Return [x, y] of the center of cell containing provided text 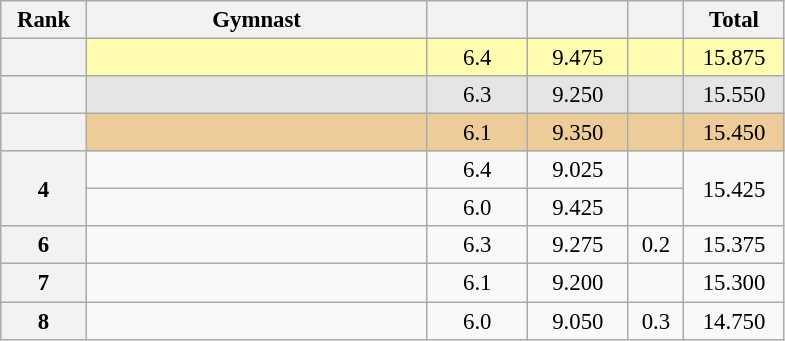
15.375 [734, 245]
0.2 [656, 245]
9.200 [578, 283]
9.050 [578, 321]
9.250 [578, 95]
15.875 [734, 58]
Rank [44, 20]
15.300 [734, 283]
8 [44, 321]
7 [44, 283]
15.550 [734, 95]
15.425 [734, 188]
Gymnast [256, 20]
15.450 [734, 133]
9.350 [578, 133]
9.275 [578, 245]
9.475 [578, 58]
0.3 [656, 321]
14.750 [734, 321]
Total [734, 20]
9.025 [578, 170]
9.425 [578, 208]
4 [44, 188]
6 [44, 245]
